Provide the (x, y) coordinate of the cell's center where the given text is located.  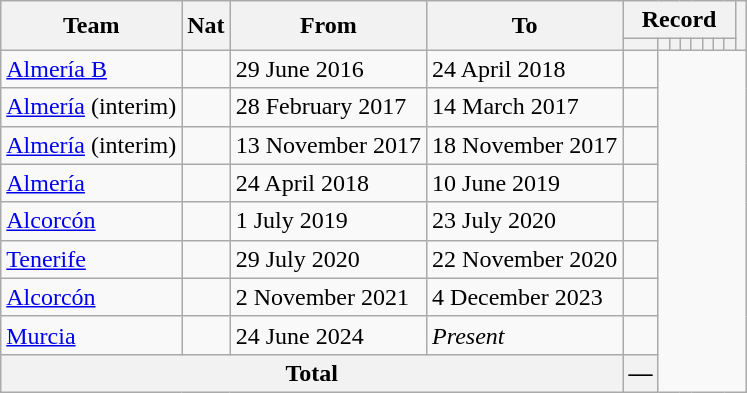
Nat (206, 26)
Almería B (92, 69)
28 February 2017 (328, 107)
29 June 2016 (328, 69)
2 November 2021 (328, 297)
Team (92, 26)
4 December 2023 (525, 297)
22 November 2020 (525, 259)
From (328, 26)
10 June 2019 (525, 183)
Tenerife (92, 259)
29 July 2020 (328, 259)
24 June 2024 (328, 335)
23 July 2020 (525, 221)
Almería (92, 183)
18 November 2017 (525, 145)
Murcia (92, 335)
To (525, 26)
Record (679, 20)
1 July 2019 (328, 221)
— (640, 373)
Present (525, 335)
13 November 2017 (328, 145)
Total (312, 373)
14 March 2017 (525, 107)
